Extract the [x, y] coordinate from the center of the cell holding the provided text.  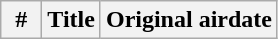
# [22, 20]
Original airdate [188, 20]
Title [72, 20]
